Identify which cell holds the provided text, then report its [X, Y] central coordinate. 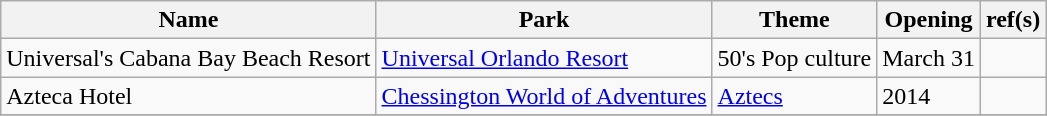
Aztecs [794, 96]
Universal Orlando Resort [544, 58]
2014 [929, 96]
Universal's Cabana Bay Beach Resort [188, 58]
Chessington World of Adventures [544, 96]
ref(s) [1012, 20]
Opening [929, 20]
Theme [794, 20]
March 31 [929, 58]
Name [188, 20]
Park [544, 20]
50's Pop culture [794, 58]
Azteca Hotel [188, 96]
